Pinpoint the cell where the given text exists, returning its [X, Y] midpoint coordinate. 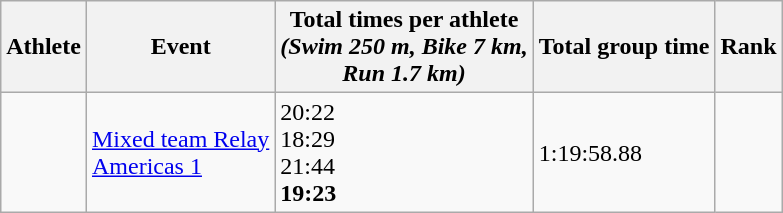
Event [180, 47]
1:19:58.88 [624, 152]
20:2218:2921:4419:23 [404, 152]
Total times per athlete (Swim 250 m, Bike 7 km, Run 1.7 km) [404, 47]
Athlete [44, 47]
Rank [748, 47]
Mixed team Relay Americas 1 [180, 152]
Total group time [624, 47]
